Extract the (X, Y) coordinate from the center of the cell holding the provided text.  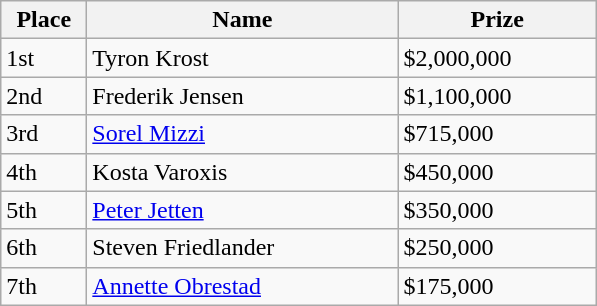
Prize (498, 20)
$715,000 (498, 134)
$450,000 (498, 172)
Kosta Varoxis (242, 172)
6th (44, 248)
2nd (44, 96)
Sorel Mizzi (242, 134)
5th (44, 210)
Steven Friedlander (242, 248)
$2,000,000 (498, 58)
$175,000 (498, 286)
$250,000 (498, 248)
Annette Obrestad (242, 286)
1st (44, 58)
Frederik Jensen (242, 96)
Place (44, 20)
Tyron Krost (242, 58)
Name (242, 20)
Peter Jetten (242, 210)
7th (44, 286)
$350,000 (498, 210)
3rd (44, 134)
$1,100,000 (498, 96)
4th (44, 172)
